Return (X, Y) of the center of cell containing provided text 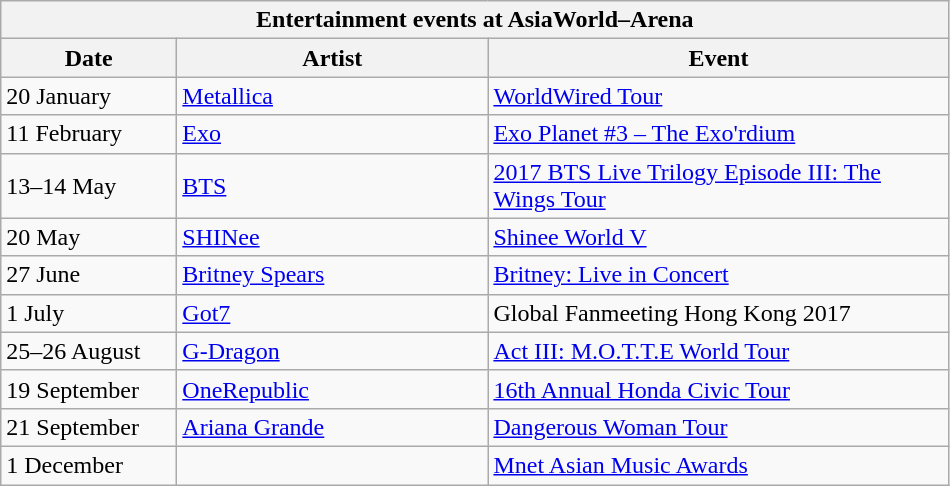
27 June (89, 275)
19 September (89, 389)
16th Annual Honda Civic Tour (718, 389)
13–14 May (89, 186)
Shinee World V (718, 237)
Date (89, 58)
Global Fanmeeting Hong Kong 2017 (718, 313)
2017 BTS Live Trilogy Episode III: The Wings Tour (718, 186)
Mnet Asian Music Awards (718, 465)
SHINee (332, 237)
BTS (332, 186)
Got7 (332, 313)
1 December (89, 465)
Metallica (332, 96)
21 September (89, 427)
Entertainment events at AsiaWorld–Arena (475, 20)
Act III: M.O.T.T.E World Tour (718, 351)
OneRepublic (332, 389)
20 May (89, 237)
Britney: Live in Concert (718, 275)
Event (718, 58)
WorldWired Tour (718, 96)
Exo (332, 134)
Britney Spears (332, 275)
G-Dragon (332, 351)
11 February (89, 134)
Artist (332, 58)
20 January (89, 96)
Dangerous Woman Tour (718, 427)
1 July (89, 313)
Ariana Grande (332, 427)
25–26 August (89, 351)
Exo Planet #3 – The Exo'rdium (718, 134)
